For the text-containing cell, return its midpoint in (x, y) coordinate format. 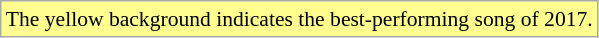
The yellow background indicates the best-performing song of 2017. (300, 19)
